Provide the (X, Y) coordinate of the cell's center where the given text is located.  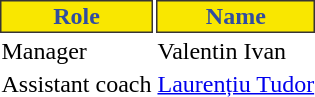
Manager (76, 51)
Role (76, 16)
